Extract the (x, y) coordinate from the center of the cell holding the provided text.  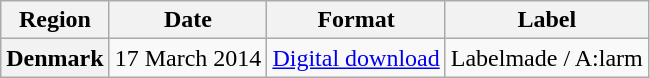
Label (546, 20)
Labelmade / A:larm (546, 58)
Denmark (55, 58)
17 March 2014 (188, 58)
Date (188, 20)
Region (55, 20)
Format (356, 20)
Digital download (356, 58)
